Scan for the cell matching the given text and deliver its [X, Y] coordinate at center. 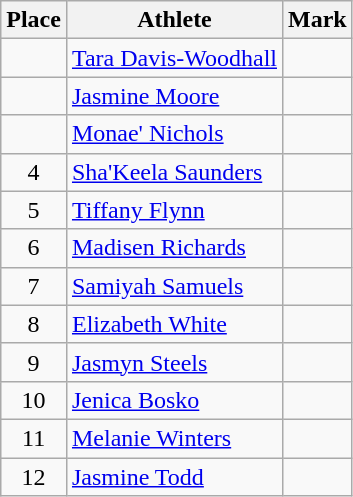
Melanie Winters [174, 438]
Elizabeth White [174, 324]
Sha'Keela Saunders [174, 172]
11 [34, 438]
Jasmyn Steels [174, 362]
5 [34, 210]
Jenica Bosko [174, 400]
6 [34, 248]
Tara Davis-Woodhall [174, 58]
Tiffany Flynn [174, 210]
9 [34, 362]
8 [34, 324]
Monae' Nichols [174, 134]
Mark [317, 20]
7 [34, 286]
4 [34, 172]
Jasmine Moore [174, 96]
Samiyah Samuels [174, 286]
Madisen Richards [174, 248]
Jasmine Todd [174, 477]
Athlete [174, 20]
Place [34, 20]
10 [34, 400]
12 [34, 477]
